Scan for the cell matching the given text and deliver its [x, y] coordinate at center. 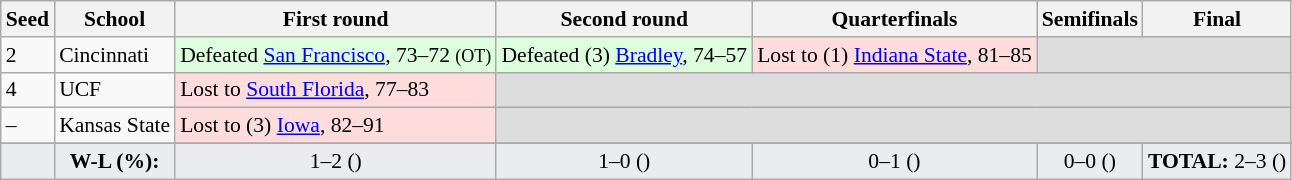
Lost to South Florida, 77–83 [336, 90]
– [28, 126]
Final [1217, 19]
TOTAL: 2–3 () [1217, 162]
1–2 () [336, 162]
2 [28, 55]
Seed [28, 19]
Second round [624, 19]
1–0 () [624, 162]
0–0 () [1090, 162]
Quarterfinals [894, 19]
W-L (%): [114, 162]
Lost to (3) Iowa, 82–91 [336, 126]
First round [336, 19]
Semifinals [1090, 19]
School [114, 19]
UCF [114, 90]
Kansas State [114, 126]
Defeated San Francisco, 73–72 (OT) [336, 55]
0–1 () [894, 162]
Lost to (1) Indiana State, 81–85 [894, 55]
4 [28, 90]
Cincinnati [114, 55]
Defeated (3) Bradley, 74–57 [624, 55]
